Search for the cell housing the specified text and yield its (x, y) center coordinate. 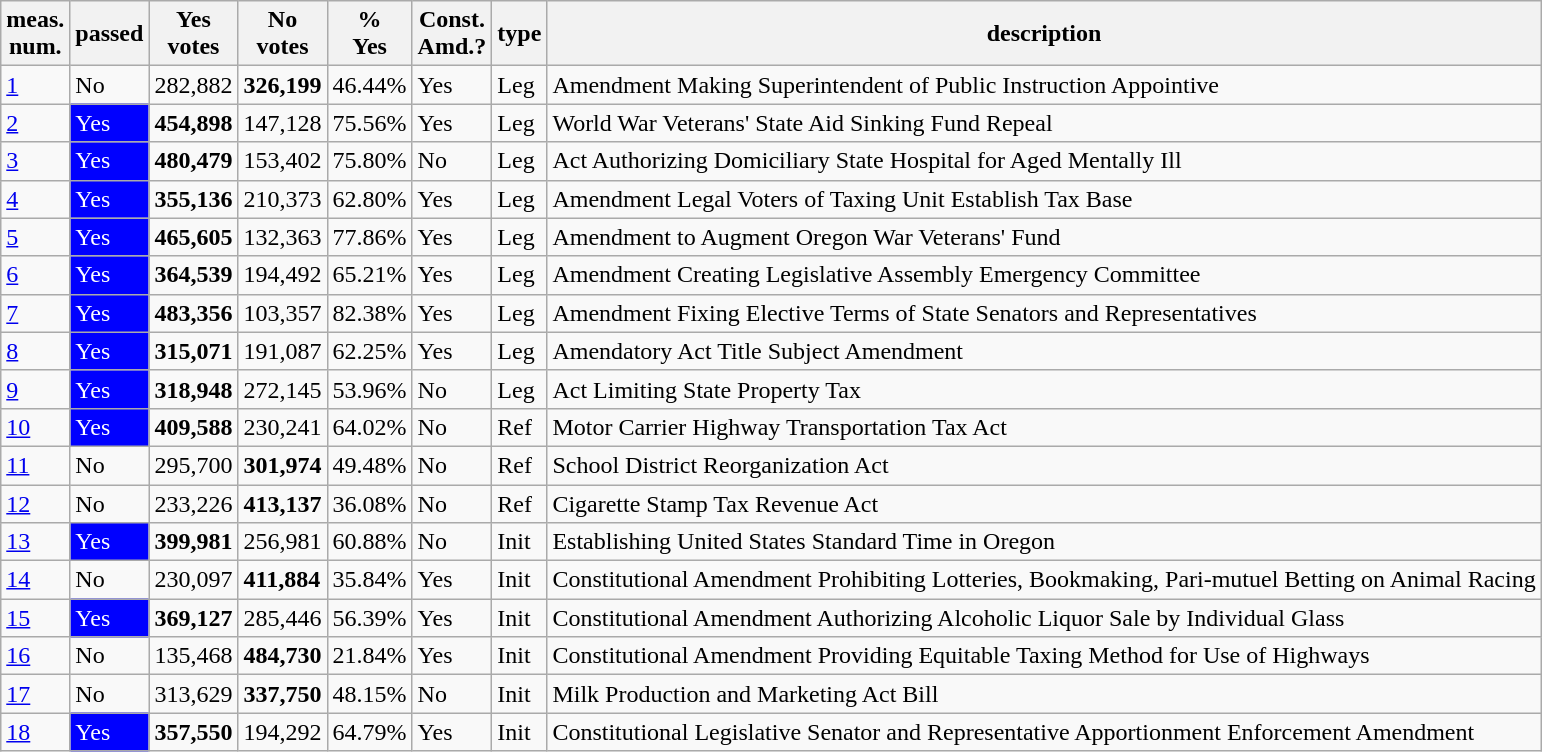
48.15% (370, 694)
364,539 (194, 275)
7 (36, 313)
65.21% (370, 275)
282,882 (194, 85)
64.02% (370, 427)
465,605 (194, 237)
355,136 (194, 199)
62.80% (370, 199)
12 (36, 503)
483,356 (194, 313)
School District Reorganization Act (1044, 465)
411,884 (282, 580)
description (1044, 34)
191,087 (282, 351)
Amendment Legal Voters of Taxing Unit Establish Tax Base (1044, 199)
230,097 (194, 580)
10 (36, 427)
210,373 (282, 199)
15 (36, 618)
Constitutional Legislative Senator and Representative Apportionment Enforcement Amendment (1044, 732)
Act Authorizing Domiciliary State Hospital for Aged Mentally Ill (1044, 161)
meas.num. (36, 34)
194,492 (282, 275)
Milk Production and Marketing Act Bill (1044, 694)
399,981 (194, 542)
%Yes (370, 34)
18 (36, 732)
357,550 (194, 732)
315,071 (194, 351)
16 (36, 656)
Establishing United States Standard Time in Oregon (1044, 542)
230,241 (282, 427)
337,750 (282, 694)
13 (36, 542)
135,468 (194, 656)
Constitutional Amendment Authorizing Alcoholic Liquor Sale by Individual Glass (1044, 618)
413,137 (282, 503)
301,974 (282, 465)
313,629 (194, 694)
Amendment Fixing Elective Terms of State Senators and Representatives (1044, 313)
Constitutional Amendment Prohibiting Lotteries, Bookmaking, Pari-mutuel Betting on Animal Racing (1044, 580)
3 (36, 161)
82.38% (370, 313)
6 (36, 275)
Amendment Creating Legislative Assembly Emergency Committee (1044, 275)
318,948 (194, 389)
2 (36, 123)
35.84% (370, 580)
480,479 (194, 161)
484,730 (282, 656)
Constitutional Amendment Providing Equitable Taxing Method for Use of Highways (1044, 656)
Novotes (282, 34)
Motor Carrier Highway Transportation Tax Act (1044, 427)
194,292 (282, 732)
285,446 (282, 618)
153,402 (282, 161)
Yesvotes (194, 34)
Amendment Making Superintendent of Public Instruction Appointive (1044, 85)
14 (36, 580)
49.48% (370, 465)
62.25% (370, 351)
Act Limiting State Property Tax (1044, 389)
11 (36, 465)
272,145 (282, 389)
9 (36, 389)
256,981 (282, 542)
409,588 (194, 427)
1 (36, 85)
type (520, 34)
64.79% (370, 732)
75.80% (370, 161)
Cigarette Stamp Tax Revenue Act (1044, 503)
60.88% (370, 542)
369,127 (194, 618)
36.08% (370, 503)
World War Veterans' State Aid Sinking Fund Repeal (1044, 123)
17 (36, 694)
8 (36, 351)
5 (36, 237)
233,226 (194, 503)
454,898 (194, 123)
Amendment to Augment Oregon War Veterans' Fund (1044, 237)
Const.Amd.? (452, 34)
4 (36, 199)
132,363 (282, 237)
147,128 (282, 123)
passed (110, 34)
56.39% (370, 618)
53.96% (370, 389)
75.56% (370, 123)
21.84% (370, 656)
77.86% (370, 237)
Amendatory Act Title Subject Amendment (1044, 351)
295,700 (194, 465)
46.44% (370, 85)
326,199 (282, 85)
103,357 (282, 313)
